Detect which cell encompasses the target text, then output its (x, y) center coordinate. 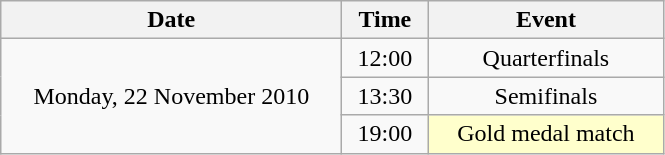
13:30 (385, 96)
Semifinals (546, 96)
Date (172, 20)
Time (385, 20)
12:00 (385, 58)
Monday, 22 November 2010 (172, 96)
Gold medal match (546, 134)
19:00 (385, 134)
Event (546, 20)
Quarterfinals (546, 58)
